Return the (X, Y) coordinate for the center point of the cell that contains the specified text.  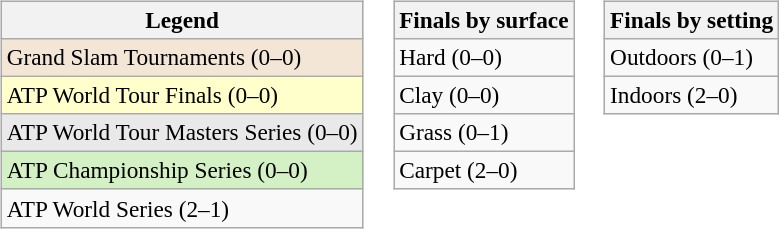
ATP World Series (2–1) (182, 208)
Grand Slam Tournaments (0–0) (182, 57)
Clay (0–0) (484, 95)
Grass (0–1) (484, 133)
Legend (182, 20)
Outdoors (0–1) (692, 57)
Indoors (2–0) (692, 95)
ATP Championship Series (0–0) (182, 171)
Finals by setting (692, 20)
Finals by surface (484, 20)
Carpet (2–0) (484, 171)
ATP World Tour Masters Series (0–0) (182, 133)
Hard (0–0) (484, 57)
ATP World Tour Finals (0–0) (182, 95)
